Search for the cell housing the specified text and yield its [X, Y] center coordinate. 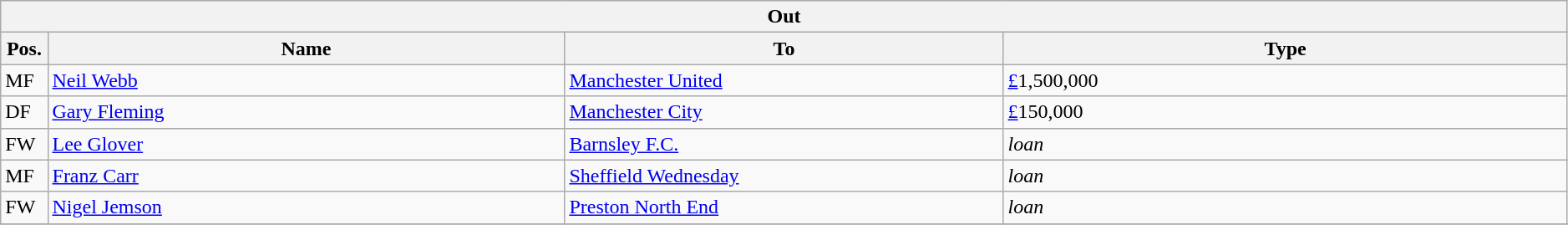
Franz Carr [306, 176]
Out [784, 17]
Type [1285, 49]
DF [24, 112]
Manchester City [784, 112]
Lee Glover [306, 144]
Sheffield Wednesday [784, 176]
Pos. [24, 49]
£150,000 [1285, 112]
Manchester United [784, 80]
Nigel Jemson [306, 207]
Name [306, 49]
Preston North End [784, 207]
To [784, 49]
Neil Webb [306, 80]
Barnsley F.C. [784, 144]
£1,500,000 [1285, 80]
Gary Fleming [306, 112]
